Extract the [X, Y] coordinate from the center of the cell holding the provided text.  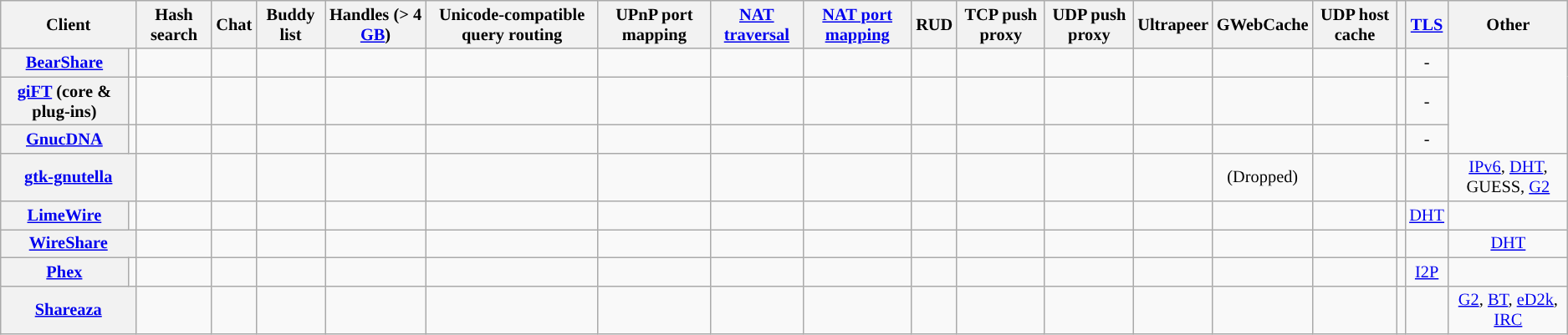
RUD [934, 24]
Client [69, 24]
Phex [64, 272]
UDP host cache [1355, 24]
LimeWire [64, 216]
Shareaza [69, 310]
GnucDNA [64, 139]
UPnP port mapping [654, 24]
(Dropped) [1263, 177]
BearShare [64, 63]
Unicode-compatible query routing [512, 24]
giFT (core & plug-ins) [64, 101]
NAT port mapping [857, 24]
TLS [1427, 24]
WireShare [69, 243]
Buddy list [291, 24]
Hash search [174, 24]
Chat [234, 24]
GWebCache [1263, 24]
NAT traversal [757, 24]
Other [1509, 24]
IPv6, DHT, GUESS, G2 [1509, 177]
TCP push proxy [1000, 24]
Ultrapeer [1172, 24]
I2P [1427, 272]
G2, BT, eD2k, IRC [1509, 310]
Handles (> 4 GB) [375, 24]
UDP push proxy [1089, 24]
gtk-gnutella [69, 177]
